Scan for the cell matching the given text and deliver its (x, y) coordinate at center. 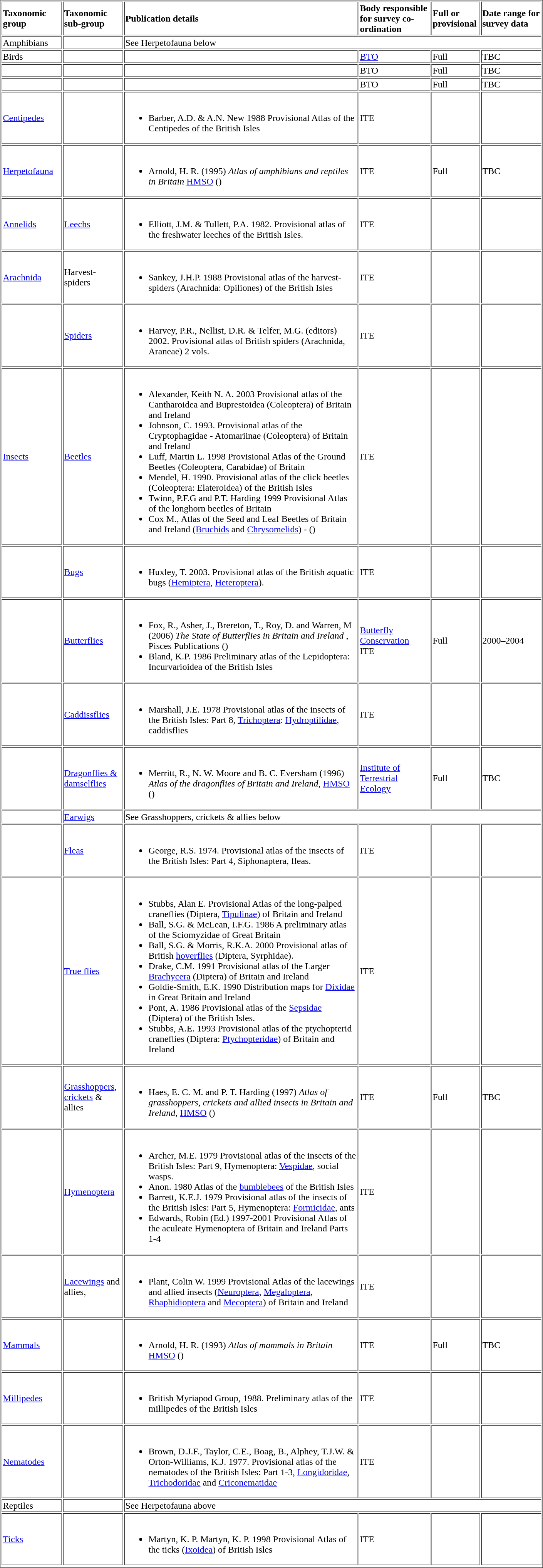
Arnold, H. R. (1995) Atlas of amphibians and reptiles in Britain HMSO () (241, 171)
True flies (93, 971)
Barber, A.D. & A.N. New 1988 Provisional Atlas of the Centipedes of the British Isles (241, 118)
Insects (32, 457)
See Herpetofauna above (333, 1505)
Ticks (32, 1539)
George, R.S. 1974. Provisional atlas of the insects of the British Isles: Part 4, Siphonaptera, fleas. (241, 850)
Full or provisional (456, 18)
Marshall, J.E. 1978 Provisional atlas of the insects of the British Isles: Part 8, Trichoptera: Hydroptilidae, caddisflies (241, 714)
Elliott, J.M. & Tullett, P.A. 1982. Provisional atlas of the freshwater leeches of the British Isles. (241, 224)
Institute of Terrestrial Ecology (395, 778)
Amphibians (32, 42)
Nematodes (32, 1461)
Earwigs (93, 817)
Beetles (93, 457)
Spiders (93, 335)
Herpetofauna (32, 171)
Annelids (32, 224)
Publication details (241, 18)
Taxonomic group (32, 18)
Harvest-spiders (93, 277)
Caddissflies (93, 714)
Merritt, R., N. W. Moore and B. C. Eversham (1996) Atlas of the dragonflies of Britain and Ireland, HMSO () (241, 778)
Martyn, K. P. Martyn, K. P. 1998 Provisional Atlas of the ticks (Ixoidea) of British Isles (241, 1539)
Haes, E. C. M. and P. T. Harding (1997) Atlas of grasshoppers, crickets and allied insects in Britain and Ireland, HMSO () (241, 1097)
Grasshoppers, crickets & allies (93, 1097)
Birds (32, 56)
See Herpetofauna below (333, 42)
Butterflies (93, 641)
See Grasshoppers, crickets & allies below (333, 817)
Sankey, J.H.P. 1988 Provisional atlas of the harvest-spiders (Arachnida: Opiliones) of the British Isles (241, 277)
Centipedes (32, 118)
Huxley, T. 2003. Provisional atlas of the British aquatic bugs (Hemiptera, Heteroptera). (241, 572)
Body responsible for survey co-ordination (395, 18)
Reptiles (32, 1505)
Leechs (93, 224)
Date range for survey data (511, 18)
Taxonomic sub-group (93, 18)
Bugs (93, 572)
Fleas (93, 850)
Harvey, P.R., Nellist, D.R. & Telfer, M.G. (editors) 2002. Provisional atlas of British spiders (Arachnida, Araneae) 2 vols. (241, 335)
Dragonflies & damselflies (93, 778)
British Myriapod Group, 1988. Preliminary atlas of the millipedes of the British Isles (241, 1398)
Lacewings and allies, (93, 1287)
Arachnida (32, 277)
Hymenoptera (93, 1192)
Mammals (32, 1345)
Arnold, H. R. (1993) Atlas of mammals in Britain HMSO () (241, 1345)
Butterfly ConservationITE (395, 641)
2000–2004 (511, 641)
Millipedes (32, 1398)
